Locate the cell with the specified text and output its (X, Y) center coordinate. 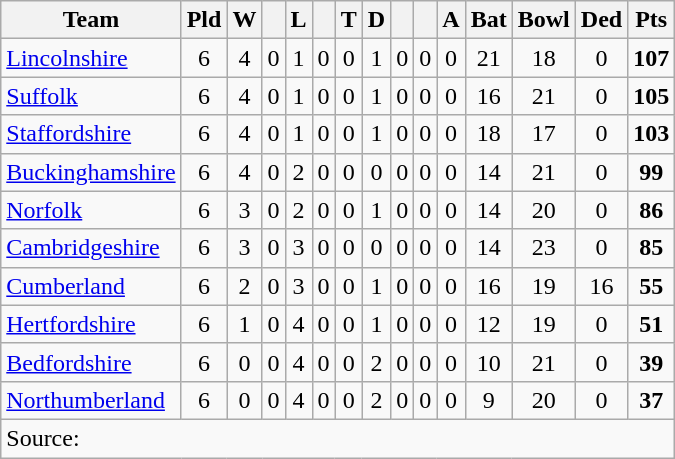
W (244, 20)
Bat (488, 20)
Pld (204, 20)
L (298, 20)
17 (544, 134)
Team (91, 20)
Cambridgeshire (91, 248)
12 (488, 324)
Suffolk (91, 96)
Lincolnshire (91, 58)
107 (652, 58)
Northumberland (91, 400)
37 (652, 400)
Source: (338, 438)
23 (544, 248)
Staffordshire (91, 134)
Bedfordshire (91, 362)
Ded (601, 20)
Cumberland (91, 286)
Bowl (544, 20)
51 (652, 324)
Norfolk (91, 210)
105 (652, 96)
9 (488, 400)
D (376, 20)
10 (488, 362)
55 (652, 286)
86 (652, 210)
A (451, 20)
Hertfordshire (91, 324)
T (348, 20)
Buckinghamshire (91, 172)
Pts (652, 20)
99 (652, 172)
103 (652, 134)
39 (652, 362)
85 (652, 248)
